Locate the cell with the specified text and output its (X, Y) center coordinate. 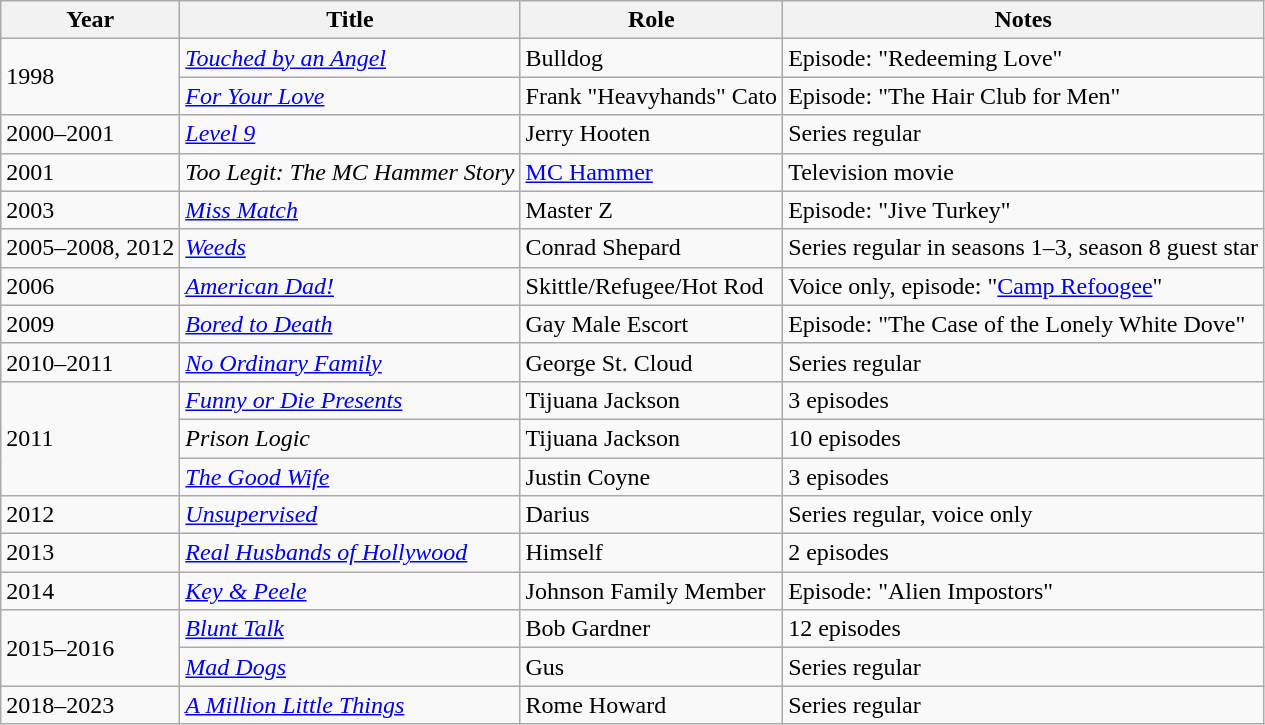
Role (652, 20)
Episode: "Alien Impostors" (1024, 591)
Touched by an Angel (350, 58)
10 episodes (1024, 438)
Episode: "The Hair Club for Men" (1024, 96)
American Dad! (350, 286)
2012 (90, 515)
Darius (652, 515)
2005–2008, 2012 (90, 248)
Gus (652, 667)
MC Hammer (652, 172)
Funny or Die Presents (350, 400)
Conrad Shepard (652, 248)
2011 (90, 438)
Justin Coyne (652, 477)
No Ordinary Family (350, 362)
Frank "Heavyhands" Cato (652, 96)
Bored to Death (350, 324)
12 episodes (1024, 629)
2018–2023 (90, 705)
Himself (652, 553)
2013 (90, 553)
George St. Cloud (652, 362)
Notes (1024, 20)
Too Legit: The MC Hammer Story (350, 172)
Level 9 (350, 134)
Gay Male Escort (652, 324)
Key & Peele (350, 591)
Series regular, voice only (1024, 515)
2009 (90, 324)
Jerry Hooten (652, 134)
Episode: "Jive Turkey" (1024, 210)
Year (90, 20)
Series regular in seasons 1–3, season 8 guest star (1024, 248)
Master Z (652, 210)
Title (350, 20)
Blunt Talk (350, 629)
2 episodes (1024, 553)
The Good Wife (350, 477)
2014 (90, 591)
Mad Dogs (350, 667)
2015–2016 (90, 648)
Rome Howard (652, 705)
A Million Little Things (350, 705)
Johnson Family Member (652, 591)
2001 (90, 172)
2000–2001 (90, 134)
For Your Love (350, 96)
Voice only, episode: "Camp Refoogee" (1024, 286)
Miss Match (350, 210)
2010–2011 (90, 362)
Skittle/Refugee/Hot Rod (652, 286)
Episode: "Redeeming Love" (1024, 58)
Television movie (1024, 172)
Bob Gardner (652, 629)
Episode: "The Case of the Lonely White Dove" (1024, 324)
1998 (90, 77)
Real Husbands of Hollywood (350, 553)
2006 (90, 286)
Weeds (350, 248)
Prison Logic (350, 438)
2003 (90, 210)
Unsupervised (350, 515)
Bulldog (652, 58)
